Scan for the cell matching the given text and deliver its (x, y) coordinate at center. 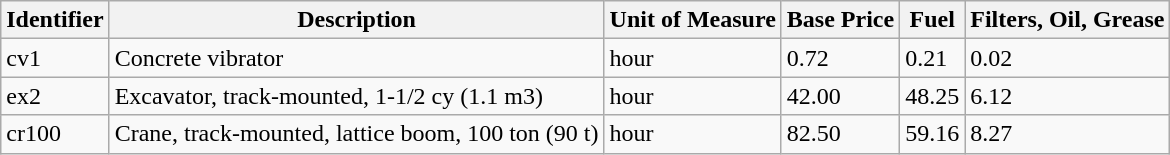
Unit of Measure (692, 20)
42.00 (840, 96)
Excavator, track-mounted, 1-1/2 cy (1.1 m3) (356, 96)
cv1 (55, 58)
82.50 (840, 134)
Crane, track-mounted, lattice boom, 100 ton (90 t) (356, 134)
0.02 (1068, 58)
8.27 (1068, 134)
0.21 (932, 58)
Fuel (932, 20)
Identifier (55, 20)
Filters, Oil, Grease (1068, 20)
48.25 (932, 96)
59.16 (932, 134)
cr100 (55, 134)
6.12 (1068, 96)
Description (356, 20)
Base Price (840, 20)
ex2 (55, 96)
Concrete vibrator (356, 58)
0.72 (840, 58)
